Find where the given text appears and provide that cell's center as [x, y] coordinate. 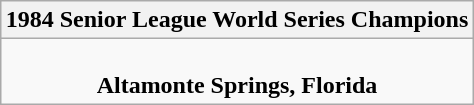
Altamonte Springs, Florida [237, 72]
1984 Senior League World Series Champions [237, 20]
